Return (X, Y) of the center of cell containing provided text 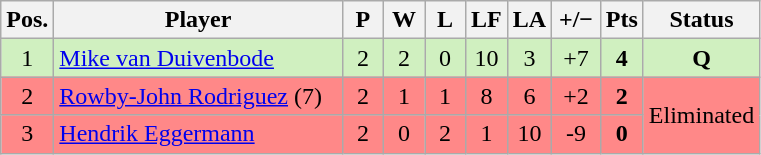
+/− (576, 20)
6 (529, 96)
L (444, 20)
Mike van Duivenbode (198, 58)
Q (701, 58)
W (404, 20)
P (362, 20)
LA (529, 20)
Pts (622, 20)
Eliminated (701, 115)
-9 (576, 134)
Status (701, 20)
Hendrik Eggermann (198, 134)
LF (487, 20)
Player (198, 20)
8 (487, 96)
+2 (576, 96)
+7 (576, 58)
Rowby-John Rodriguez (7) (198, 96)
Pos. (28, 20)
4 (622, 58)
